Locate the cell with the specified text and output its [x, y] center coordinate. 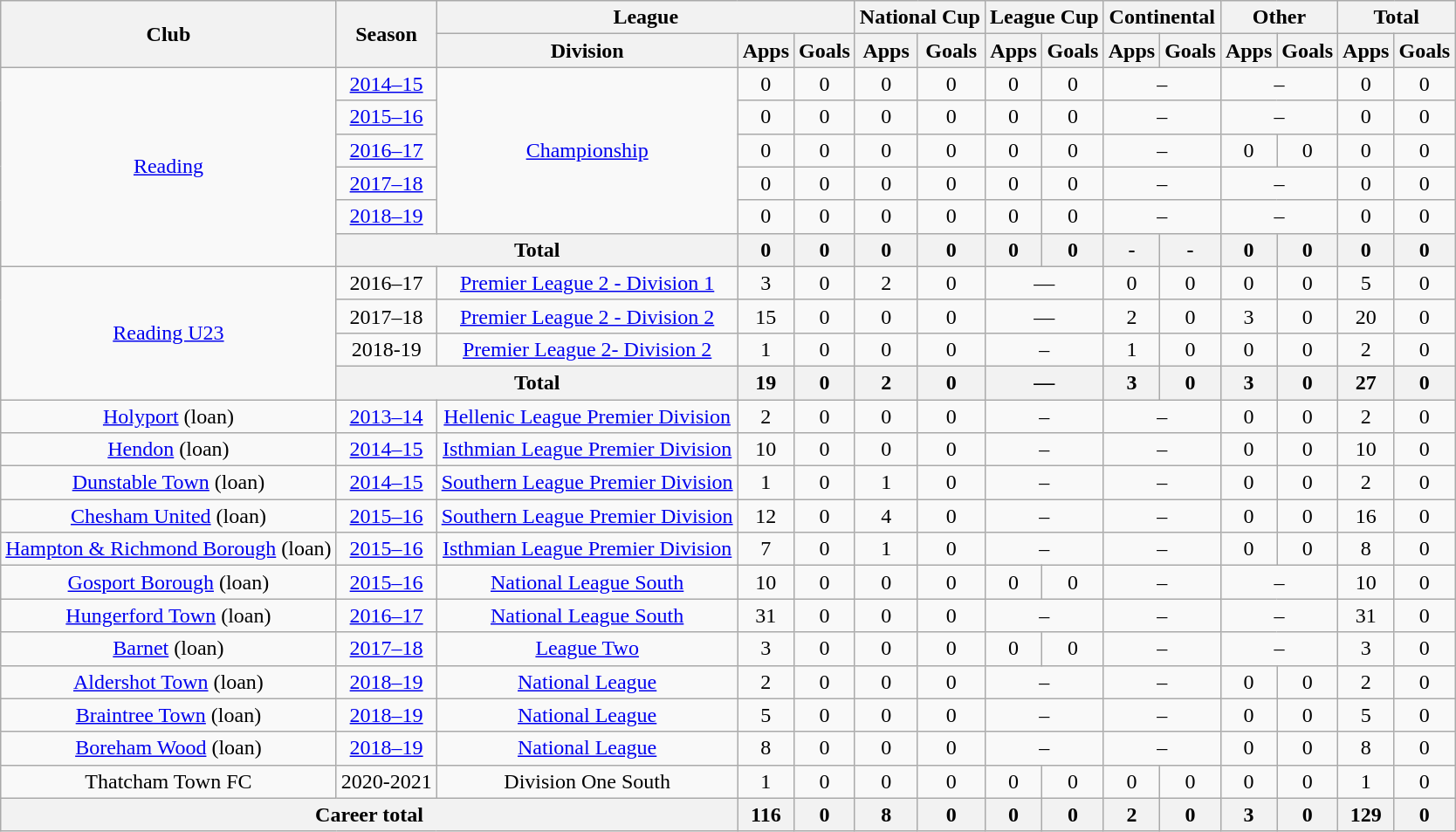
2013–14 [386, 416]
Hendon (loan) [168, 450]
12 [766, 516]
Club [168, 34]
Premier League 2- Division 2 [587, 349]
National Cup [920, 17]
Continental [1162, 17]
2020-2021 [386, 781]
2018-19 [386, 349]
League Two [587, 649]
League Cup [1044, 17]
129 [1366, 815]
Hungerford Town (loan) [168, 615]
16 [1366, 516]
116 [766, 815]
Season [386, 34]
20 [1366, 316]
Division [587, 51]
27 [1366, 382]
Barnet (loan) [168, 649]
7 [766, 549]
Career total [369, 815]
Chesham United (loan) [168, 516]
Holyport (loan) [168, 416]
Aldershot Town (loan) [168, 682]
Premier League 2 - Division 1 [587, 283]
Thatcham Town FC [168, 781]
Boreham Wood (loan) [168, 748]
Hellenic League Premier Division [587, 416]
19 [766, 382]
Reading [168, 167]
15 [766, 316]
Division One South [587, 781]
Dunstable Town (loan) [168, 483]
Reading U23 [168, 333]
Hampton & Richmond Borough (loan) [168, 549]
Premier League 2 - Division 2 [587, 316]
Other [1279, 17]
Championship [587, 150]
Braintree Town (loan) [168, 715]
Gosport Borough (loan) [168, 582]
League [646, 17]
4 [886, 516]
